Detect which cell encompasses the target text, then output its [X, Y] center coordinate. 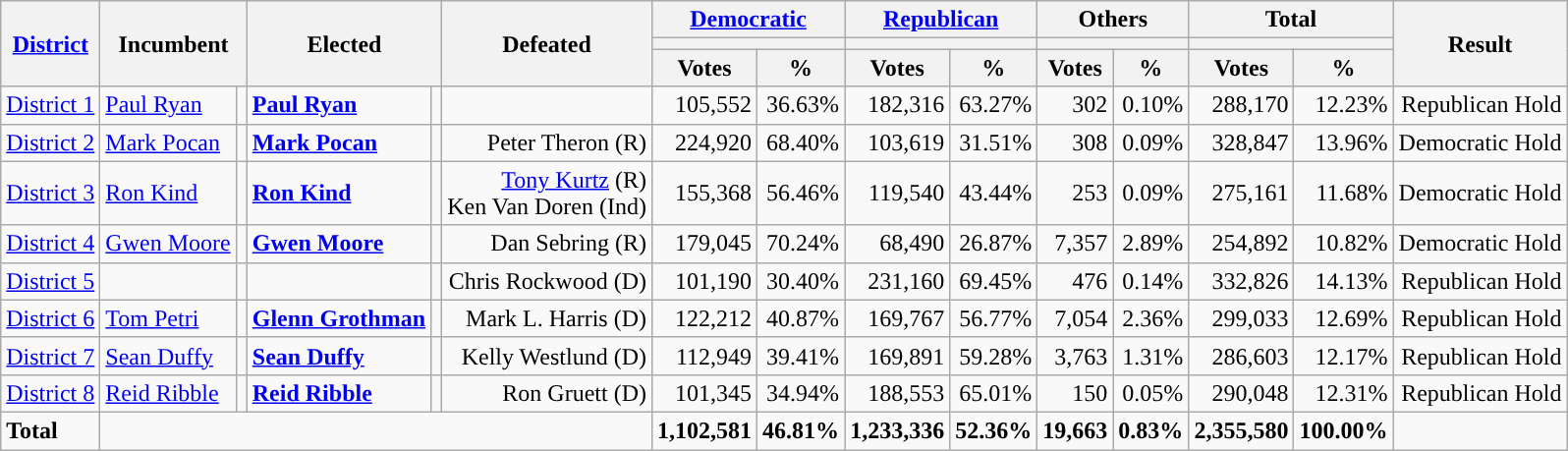
46.81% [802, 430]
12.23% [1344, 105]
1,102,581 [705, 430]
155,368 [705, 193]
District 5 [51, 281]
476 [1075, 281]
26.87% [994, 244]
13.96% [1344, 142]
2.36% [1151, 318]
302 [1075, 105]
1.31% [1151, 356]
Tony Kurtz (R)Ken Van Doren (Ind) [547, 193]
286,603 [1242, 356]
12.31% [1344, 393]
101,190 [705, 281]
Result [1480, 43]
Others [1113, 20]
19,663 [1075, 430]
36.63% [802, 105]
District 4 [51, 244]
63.27% [994, 105]
40.87% [802, 318]
103,619 [898, 142]
169,891 [898, 356]
231,160 [898, 281]
68,490 [898, 244]
100.00% [1344, 430]
59.28% [994, 356]
12.69% [1344, 318]
0.05% [1151, 393]
Elected [344, 43]
10.82% [1344, 244]
Chris Rockwood (D) [547, 281]
182,316 [898, 105]
299,033 [1242, 318]
1,233,336 [898, 430]
43.44% [994, 193]
3,763 [1075, 356]
District 8 [51, 393]
69.45% [994, 281]
52.36% [994, 430]
150 [1075, 393]
Dan Sebring (R) [547, 244]
Ron Gruett (D) [547, 393]
105,552 [705, 105]
119,540 [898, 193]
332,826 [1242, 281]
District [51, 43]
30.40% [802, 281]
0.83% [1151, 430]
56.46% [802, 193]
Democratic [749, 20]
224,920 [705, 142]
188,553 [898, 393]
Kelly Westlund (D) [547, 356]
Republican [941, 20]
101,345 [705, 393]
District 2 [51, 142]
0.10% [1151, 105]
2,355,580 [1242, 430]
68.40% [802, 142]
308 [1075, 142]
288,170 [1242, 105]
179,045 [705, 244]
275,161 [1242, 193]
169,767 [898, 318]
328,847 [1242, 142]
7,357 [1075, 244]
Peter Theron (R) [547, 142]
0.14% [1151, 281]
Incumbent [173, 43]
290,048 [1242, 393]
31.51% [994, 142]
7,054 [1075, 318]
Glenn Grothman [338, 318]
34.94% [802, 393]
14.13% [1344, 281]
Mark L. Harris (D) [547, 318]
56.77% [994, 318]
District 7 [51, 356]
District 1 [51, 105]
65.01% [994, 393]
70.24% [802, 244]
Defeated [547, 43]
253 [1075, 193]
District 6 [51, 318]
2.89% [1151, 244]
39.41% [802, 356]
112,949 [705, 356]
Tom Petri [168, 318]
254,892 [1242, 244]
122,212 [705, 318]
12.17% [1344, 356]
District 3 [51, 193]
11.68% [1344, 193]
